Return [x, y] of the center of cell containing provided text 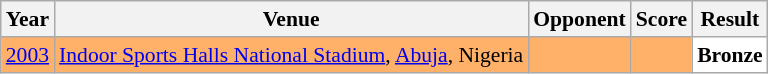
Score [662, 19]
Opponent [580, 19]
2003 [28, 55]
Venue [291, 19]
Result [730, 19]
Indoor Sports Halls National Stadium, Abuja, Nigeria [291, 55]
Bronze [730, 55]
Year [28, 19]
